Detect which cell encompasses the target text, then output its (X, Y) center coordinate. 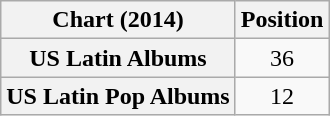
36 (282, 58)
Chart (2014) (118, 20)
Position (282, 20)
US Latin Pop Albums (118, 96)
US Latin Albums (118, 58)
12 (282, 96)
